Extract the (x, y) coordinate from the center of the cell holding the provided text.  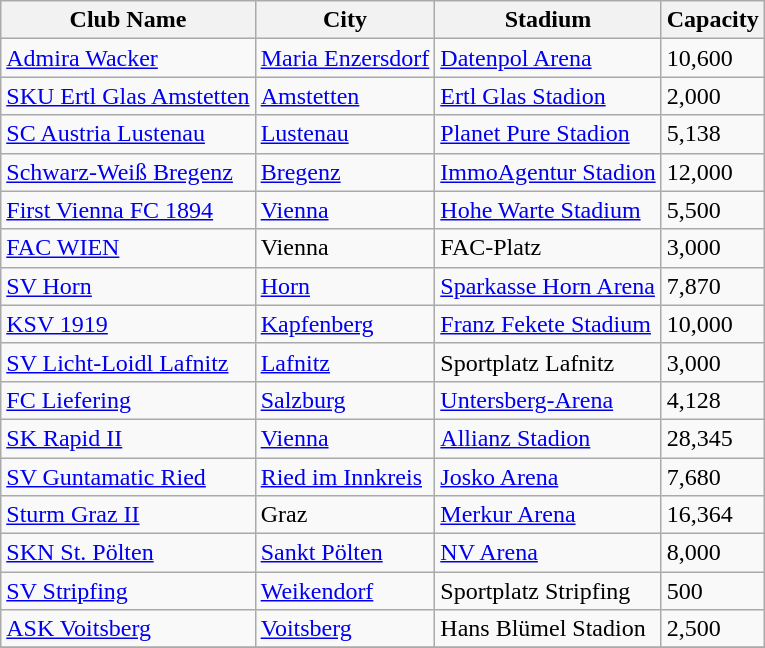
4,128 (712, 400)
First Vienna FC 1894 (128, 210)
2,500 (712, 629)
Maria Enzersdorf (345, 58)
500 (712, 591)
Ried im Innkreis (345, 477)
16,364 (712, 515)
10,000 (712, 324)
SV Stripfing (128, 591)
Sportplatz Lafnitz (548, 362)
SV Guntamatic Ried (128, 477)
Salzburg (345, 400)
Allianz Stadion (548, 438)
SKU Ertl Glas Amstetten (128, 96)
Voitsberg (345, 629)
SV Licht-Loidl Lafnitz (128, 362)
FAC-Platz (548, 248)
Sportplatz Stripfing (548, 591)
10,600 (712, 58)
5,138 (712, 134)
5,500 (712, 210)
Franz Fekete Stadium (548, 324)
FAC WIEN (128, 248)
28,345 (712, 438)
Sparkasse Horn Arena (548, 286)
FC Liefering (128, 400)
SC Austria Lustenau (128, 134)
KSV 1919 (128, 324)
SK Rapid II (128, 438)
Kapfenberg (345, 324)
Planet Pure Stadion (548, 134)
Merkur Arena (548, 515)
8,000 (712, 553)
Amstetten (345, 96)
Schwarz-Weiß Bregenz (128, 172)
Graz (345, 515)
Untersberg-Arena (548, 400)
Sturm Graz II (128, 515)
Weikendorf (345, 591)
Datenpol Arena (548, 58)
Hans Blümel Stadion (548, 629)
2,000 (712, 96)
Lustenau (345, 134)
Josko Arena (548, 477)
7,680 (712, 477)
Horn (345, 286)
Stadium (548, 20)
Hohe Warte Stadium (548, 210)
Sankt Pölten (345, 553)
Admira Wacker (128, 58)
SV Horn (128, 286)
ImmoAgentur Stadion (548, 172)
SKN St. Pölten (128, 553)
Bregenz (345, 172)
Club Name (128, 20)
Lafnitz (345, 362)
12,000 (712, 172)
NV Arena (548, 553)
Capacity (712, 20)
ASK Voitsberg (128, 629)
7,870 (712, 286)
City (345, 20)
Ertl Glas Stadion (548, 96)
